Provide the (x, y) coordinate of the cell's center where the given text is located.  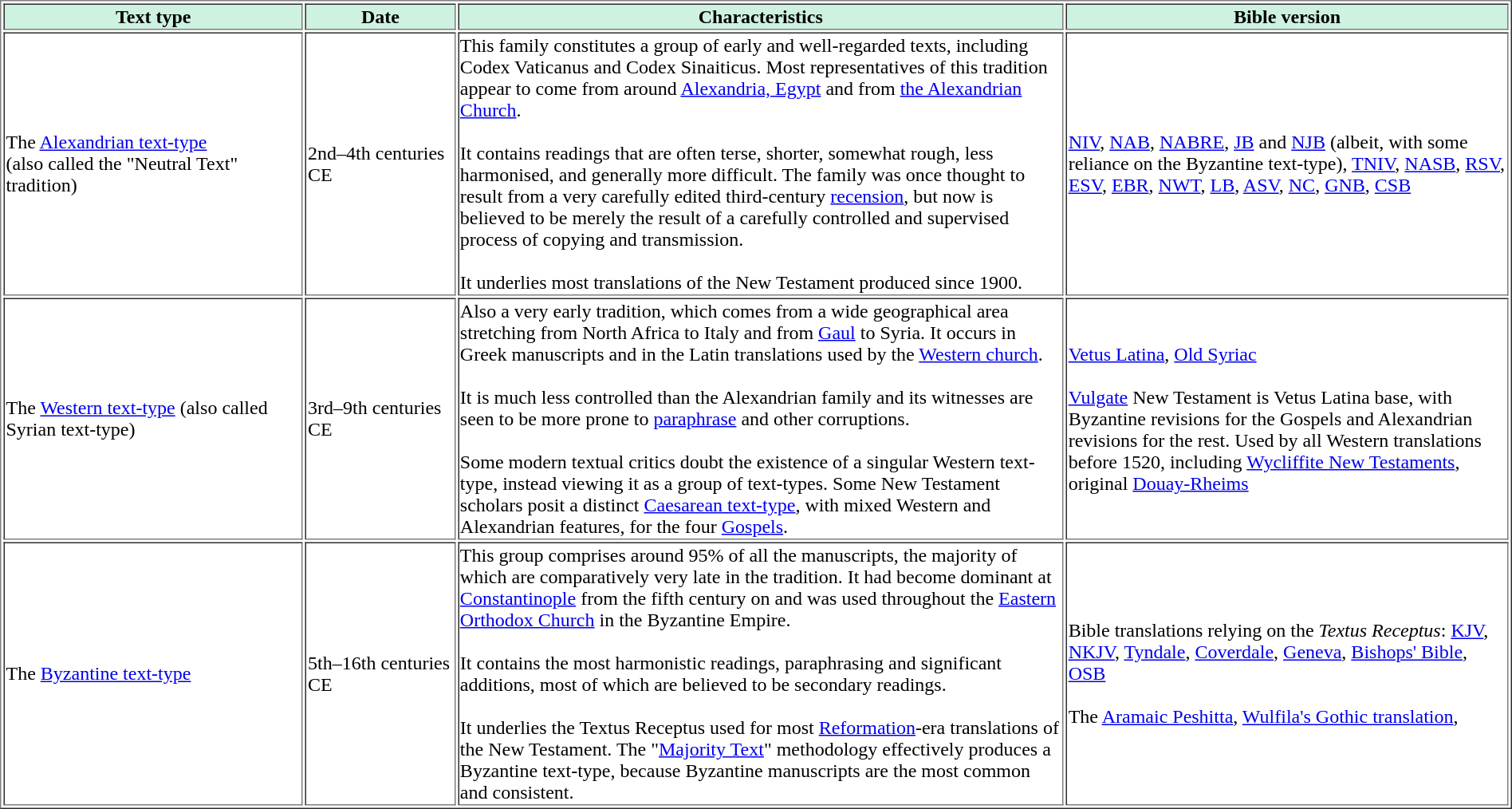
The Byzantine text-type (153, 674)
5th–16th centuries CE (380, 674)
Characteristics (761, 16)
The Western text-type (also called Syrian text-type) (153, 420)
Bible version (1287, 16)
NIV, NAB, NABRE, JB and NJB (albeit, with some reliance on the Byzantine text-type), TNIV, NASB, RSV, ESV, EBR, NWT, LB, ASV, NC, GNB, CSB (1287, 164)
2nd–4th centuries CE (380, 164)
3rd–9th centuries CE (380, 420)
The Alexandrian text-type(also called the "Neutral Text" tradition) (153, 164)
Date (380, 16)
Text type (153, 16)
